Search for the cell housing the specified text and yield its (x, y) center coordinate. 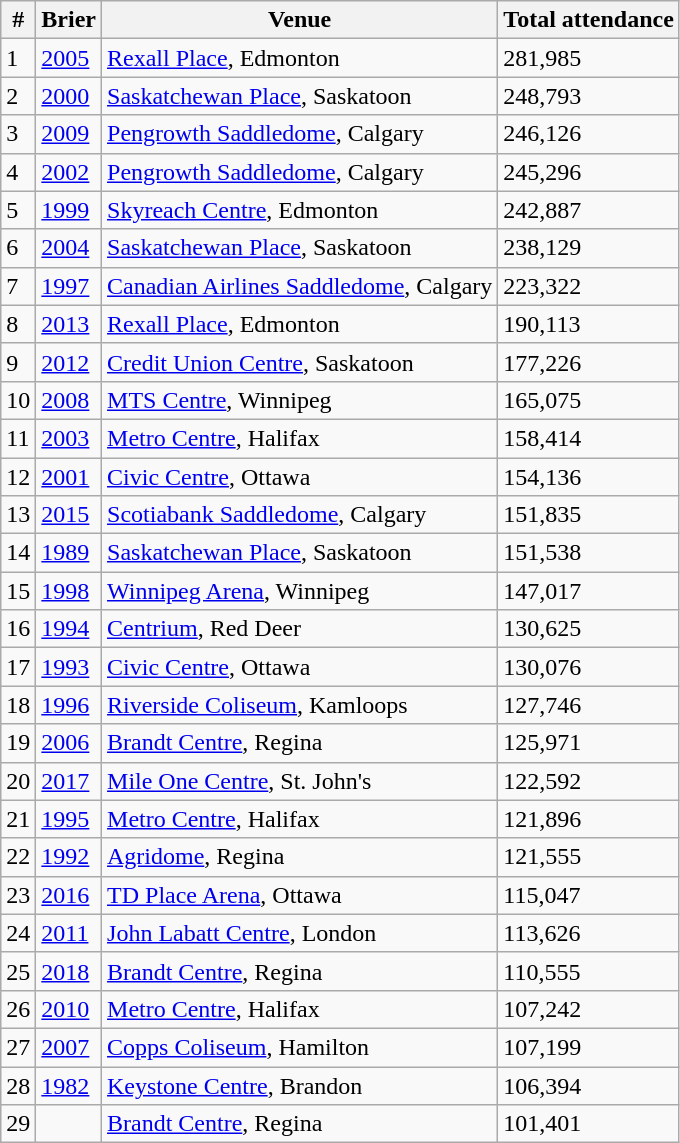
27 (18, 1047)
147,017 (589, 591)
Centrium, Red Deer (300, 629)
1994 (69, 629)
245,296 (589, 172)
121,555 (589, 857)
Mile One Centre, St. John's (300, 781)
1 (18, 58)
1982 (69, 1085)
22 (18, 857)
13 (18, 515)
23 (18, 895)
Riverside Coliseum, Kamloops (300, 705)
2017 (69, 781)
Brier (69, 20)
25 (18, 971)
1997 (69, 286)
1995 (69, 819)
238,129 (589, 248)
Venue (300, 20)
106,394 (589, 1085)
Keystone Centre, Brandon (300, 1085)
190,113 (589, 324)
121,896 (589, 819)
2001 (69, 477)
9 (18, 362)
2015 (69, 515)
2 (18, 96)
110,555 (589, 971)
29 (18, 1124)
151,835 (589, 515)
10 (18, 400)
154,136 (589, 477)
26 (18, 1009)
165,075 (589, 400)
24 (18, 933)
107,199 (589, 1047)
2016 (69, 895)
Canadian Airlines Saddledome, Calgary (300, 286)
2009 (69, 134)
122,592 (589, 781)
246,126 (589, 134)
2018 (69, 971)
8 (18, 324)
1998 (69, 591)
11 (18, 438)
Winnipeg Arena, Winnipeg (300, 591)
2002 (69, 172)
2012 (69, 362)
2013 (69, 324)
1992 (69, 857)
242,887 (589, 210)
1999 (69, 210)
28 (18, 1085)
20 (18, 781)
16 (18, 629)
Credit Union Centre, Saskatoon (300, 362)
14 (18, 553)
MTS Centre, Winnipeg (300, 400)
113,626 (589, 933)
Scotiabank Saddledome, Calgary (300, 515)
Total attendance (589, 20)
15 (18, 591)
1993 (69, 667)
5 (18, 210)
130,076 (589, 667)
2010 (69, 1009)
6 (18, 248)
7 (18, 286)
151,538 (589, 553)
3 (18, 134)
130,625 (589, 629)
127,746 (589, 705)
2005 (69, 58)
2004 (69, 248)
TD Place Arena, Ottawa (300, 895)
Skyreach Centre, Edmonton (300, 210)
12 (18, 477)
107,242 (589, 1009)
223,322 (589, 286)
2008 (69, 400)
17 (18, 667)
2003 (69, 438)
2006 (69, 743)
4 (18, 172)
Copps Coliseum, Hamilton (300, 1047)
# (18, 20)
248,793 (589, 96)
281,985 (589, 58)
19 (18, 743)
2000 (69, 96)
158,414 (589, 438)
21 (18, 819)
2011 (69, 933)
101,401 (589, 1124)
John Labatt Centre, London (300, 933)
Agridome, Regina (300, 857)
115,047 (589, 895)
1989 (69, 553)
125,971 (589, 743)
2007 (69, 1047)
177,226 (589, 362)
1996 (69, 705)
18 (18, 705)
